From the cell containing the given text, extract its center point as [x, y] coordinate. 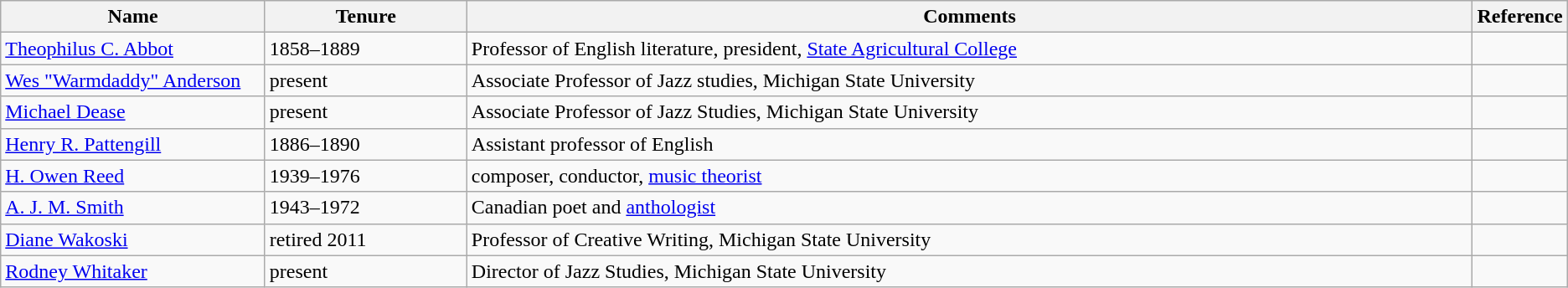
1943–1972 [365, 208]
1886–1890 [365, 144]
composer, conductor, music theorist [970, 176]
Director of Jazz Studies, Michigan State University [970, 271]
1858–1889 [365, 49]
Name [133, 17]
Michael Dease [133, 112]
retired 2011 [365, 239]
Associate Professor of Jazz studies, Michigan State University [970, 80]
Comments [970, 17]
Wes "Warmdaddy" Anderson [133, 80]
1939–1976 [365, 176]
Professor of Creative Writing, Michigan State University [970, 239]
Theophilus C. Abbot [133, 49]
Rodney Whitaker [133, 271]
H. Owen Reed [133, 176]
Diane Wakoski [133, 239]
Henry R. Pattengill [133, 144]
Professor of English literature, president, State Agricultural College [970, 49]
Canadian poet and anthologist [970, 208]
A. J. M. Smith [133, 208]
Assistant professor of English [970, 144]
Reference [1519, 17]
Associate Professor of Jazz Studies, Michigan State University [970, 112]
Tenure [365, 17]
